Locate the cell with the specified text and output its (x, y) center coordinate. 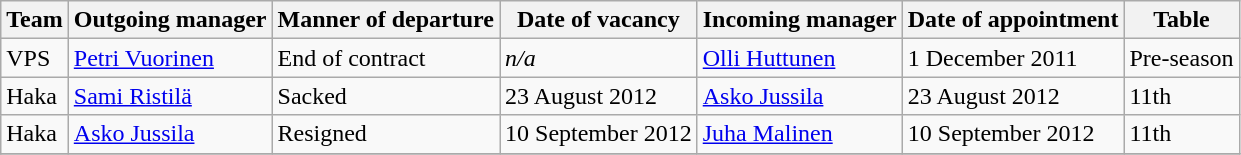
Incoming manager (800, 20)
Juha Malinen (800, 134)
Date of appointment (1013, 20)
Olli Huttunen (800, 58)
VPS (35, 58)
End of contract (386, 58)
Table (1182, 20)
Sacked (386, 96)
n/a (599, 58)
Petri Vuorinen (170, 58)
1 December 2011 (1013, 58)
Resigned (386, 134)
Sami Ristilä (170, 96)
Date of vacancy (599, 20)
Pre-season (1182, 58)
Team (35, 20)
Manner of departure (386, 20)
Outgoing manager (170, 20)
